Return [x, y] of the center of cell containing provided text 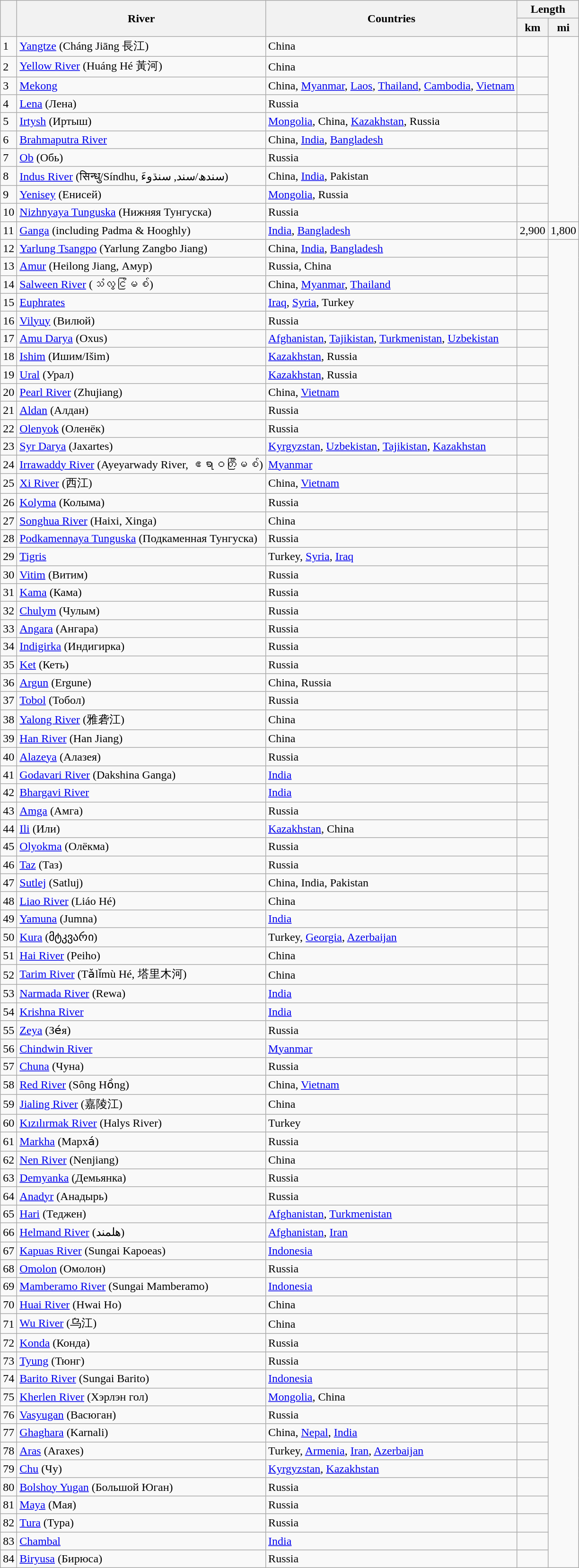
Kyrgyzstan, Uzbekistan, Tajikistan, Kazakhstan [392, 447]
Brahmaputra River [141, 140]
64 [9, 1196]
Biryusa (Бирюса) [141, 1559]
43 [9, 811]
China, Myanmar, Laos, Thailand, Cambodia, Vietnam [392, 86]
Russia, China [392, 266]
7 [9, 158]
Omolon (Омолон) [141, 1269]
22 [9, 429]
Afghanistan, Iran [392, 1232]
16 [9, 320]
30 [9, 575]
11 [9, 230]
Indigirka (Индигирка) [141, 647]
Vitim (Витим) [141, 575]
81 [9, 1505]
83 [9, 1541]
Bolshoy Yugan (Большой Юган) [141, 1487]
31 [9, 593]
80 [9, 1487]
74 [9, 1379]
Liao River (Liáo Hé) [141, 901]
Turkey [392, 1123]
Aldan (Алдан) [141, 411]
26 [9, 502]
Olyokma (Олёкма) [141, 847]
Chu (Чу) [141, 1469]
Nen River (Nenjiang) [141, 1160]
Olenyok (Оленёк) [141, 429]
42 [9, 793]
Yalong River (雅砻江) [141, 720]
Kherlen River (Хэрлэн гол) [141, 1397]
Chulym (Чулым) [141, 611]
Yangtze (Cháng Jiāng 長江) [141, 46]
Tura (Тура) [141, 1523]
Syr Darya (Jaxartes) [141, 447]
Yenisey (Енисей) [141, 194]
Ural (Урал) [141, 374]
8 [9, 176]
Irtysh (Иртыш) [141, 122]
20 [9, 393]
52 [9, 974]
Mongolia, China [392, 1397]
29 [9, 557]
Han River (Han Jiang) [141, 739]
21 [9, 411]
Bhargavi River [141, 793]
Kyrgyzstan, Kazakhstan [392, 1469]
Vilyuy (Вилюй) [141, 320]
Ghaghara (Karnali) [141, 1433]
Wu River (乌江) [141, 1323]
Pearl River (Zhujiang) [141, 393]
18 [9, 356]
Maya (Мая) [141, 1505]
Huai River (Hwai Ho) [141, 1305]
Vasyugan (Васюган) [141, 1415]
13 [9, 266]
3 [9, 86]
Mamberamo River (Sungai Mamberamo) [141, 1287]
55 [9, 1030]
Chambal [141, 1541]
1 [9, 46]
71 [9, 1323]
23 [9, 447]
Songhua River (Haixi, Xinga) [141, 521]
Kızılırmak River (Halys River) [141, 1123]
Demyanka (Демьянка) [141, 1178]
Chuna (Чуна) [141, 1066]
Turkey, Syria, Iraq [392, 557]
Taz (Таз) [141, 865]
Kura (მტკვარი) [141, 937]
58 [9, 1085]
Zeya (Зе́я) [141, 1030]
Red River (Sông Hồng) [141, 1085]
Helmand River (هلمند) [141, 1232]
Chindwin River [141, 1048]
57 [9, 1066]
Length [548, 9]
Jialing River (嘉陵江) [141, 1104]
Irrawaddy River (Ayeyarwady River, ဧရာဝတီမြစ်) [141, 464]
Godavari River (Dakshina Ganga) [141, 775]
Tobol (Тобол) [141, 701]
China, Nepal, India [392, 1433]
Ishim (Ишим/Išim) [141, 356]
46 [9, 865]
Tarim River (Tǎlǐmù Hé, 塔里木河) [141, 974]
Yarlung Tsangpo (Yarlung Zangbo Jiang) [141, 248]
19 [9, 374]
Argun (Ergune) [141, 683]
Yellow River (Huáng Hé 黃河) [141, 66]
China, Myanmar, Thailand [392, 284]
32 [9, 611]
Amu Darya (Oxus) [141, 338]
1,800 [563, 230]
27 [9, 521]
Amga (Амга) [141, 811]
Kama (Кама) [141, 593]
Sutlej (Satluj) [141, 883]
48 [9, 901]
Narmada River (Rewa) [141, 994]
Mongolia, Russia [392, 194]
Tigris [141, 557]
2,900 [533, 230]
40 [9, 757]
66 [9, 1232]
47 [9, 883]
River [141, 18]
Aras (Araxes) [141, 1451]
6 [9, 140]
Countries [392, 18]
Mekong [141, 86]
Afghanistan, Tajikistan, Turkmenistan, Uzbekistan [392, 338]
60 [9, 1123]
63 [9, 1178]
Iraq, Syria, Turkey [392, 302]
Mongolia, China, Kazakhstan, Russia [392, 122]
Kapuas River (Sungai Kapoeas) [141, 1251]
82 [9, 1523]
Ili (Или) [141, 829]
Xi River (西江) [141, 483]
Hai River (Peiho) [141, 955]
Turkey, Georgia, Azerbaijan [392, 937]
39 [9, 739]
67 [9, 1251]
37 [9, 701]
53 [9, 994]
61 [9, 1142]
38 [9, 720]
73 [9, 1361]
mi [563, 27]
56 [9, 1048]
Kazakhstan, China [392, 829]
Lena (Лена) [141, 104]
Markha (Марха́) [141, 1142]
Turkey, Armenia, Iran, Azerbaijan [392, 1451]
50 [9, 937]
Barito River (Sungai Barito) [141, 1379]
2 [9, 66]
84 [9, 1559]
25 [9, 483]
28 [9, 539]
24 [9, 464]
Ob (Обь) [141, 158]
9 [9, 194]
km [533, 27]
79 [9, 1469]
69 [9, 1287]
75 [9, 1397]
Amur (Heilong Jiang, Амур) [141, 266]
Euphrates [141, 302]
Yamuna (Jumna) [141, 919]
Ganga (including Padma & Hooghly) [141, 230]
51 [9, 955]
59 [9, 1104]
45 [9, 847]
Alazeya (Алазея) [141, 757]
4 [9, 104]
5 [9, 122]
Indus River (सिन्धु/Síndhu, سندھ/سند, سنڌوءَ) [141, 176]
Krishna River [141, 1012]
76 [9, 1415]
70 [9, 1305]
36 [9, 683]
72 [9, 1343]
Angara (Ангара) [141, 629]
Hari (Теджен) [141, 1214]
41 [9, 775]
15 [9, 302]
Afghanistan, Turkmenistan [392, 1214]
Salween River (သံလွင်မြစ်) [141, 284]
49 [9, 919]
Podkamennaya Tunguska (Подкаменная Тунгуска) [141, 539]
17 [9, 338]
35 [9, 665]
44 [9, 829]
China, Russia [392, 683]
Nizhnyaya Tunguska (Нижняя Тунгуска) [141, 212]
India, Bangladesh [392, 230]
77 [9, 1433]
Kolyma (Колыма) [141, 502]
54 [9, 1012]
Tyung (Тюнг) [141, 1361]
33 [9, 629]
68 [9, 1269]
34 [9, 647]
14 [9, 284]
Konda (Конда) [141, 1343]
62 [9, 1160]
65 [9, 1214]
Anadyr (Анадырь) [141, 1196]
78 [9, 1451]
10 [9, 212]
Ket (Кеть) [141, 665]
12 [9, 248]
